For the text-containing cell, return its midpoint in (x, y) coordinate format. 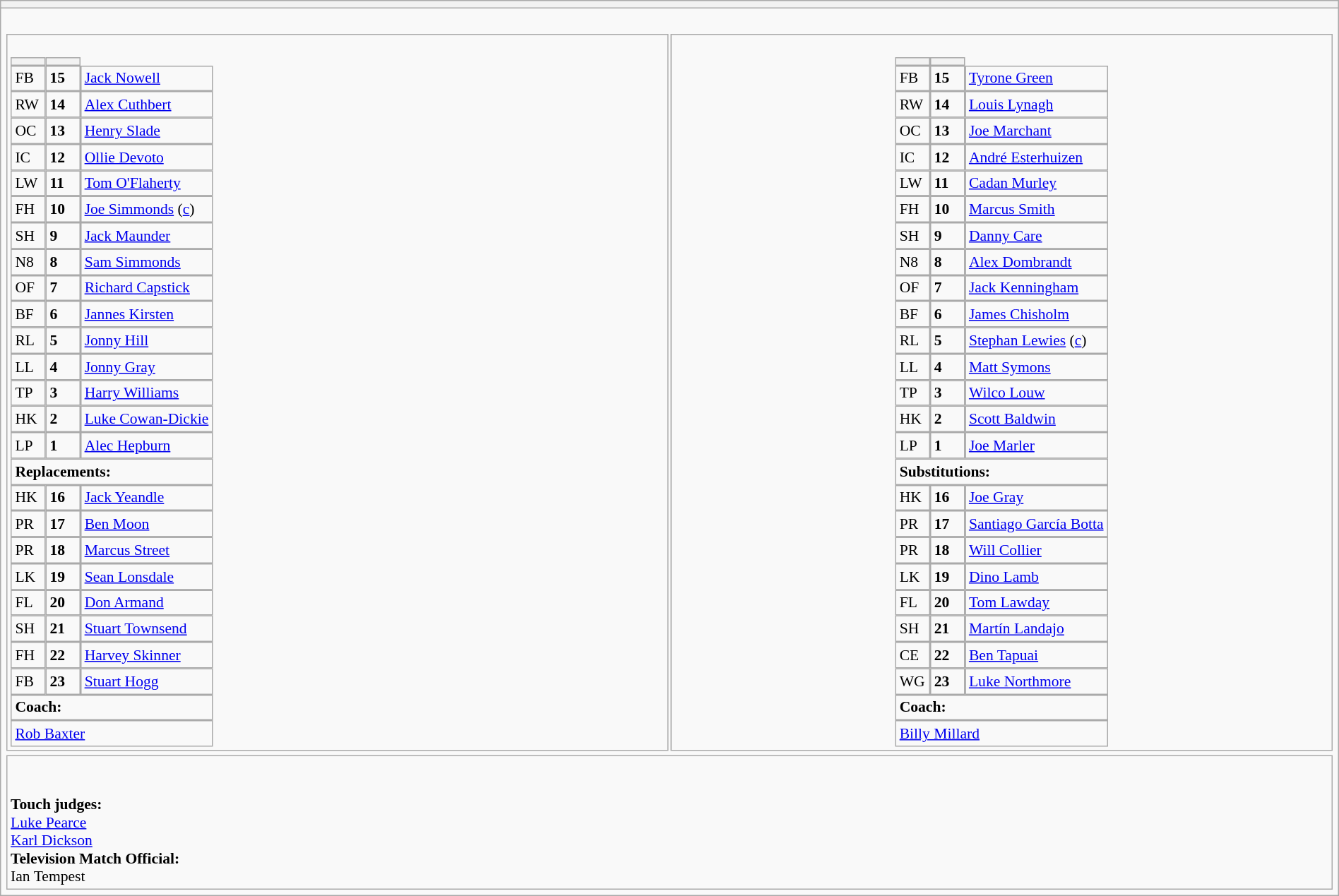
Rob Baxter (112, 733)
Richard Capstick (147, 288)
Jack Nowell (147, 78)
Will Collier (1036, 549)
Luke Cowan-Dickie (147, 419)
Joe Marchant (1036, 130)
Substitutions: (1001, 472)
CE (912, 655)
Joe Gray (1036, 497)
Tom O'Flaherty (147, 184)
Martín Landajo (1036, 628)
Ben Tapuai (1036, 655)
Ben Moon (147, 524)
Marcus Smith (1036, 209)
Don Armand (147, 603)
Alex Cuthbert (147, 104)
Billy Millard (1001, 733)
Stephan Lewies (c) (1036, 340)
Luke Northmore (1036, 681)
Alex Dombrandt (1036, 261)
Harry Williams (147, 393)
Dino Lamb (1036, 576)
Louis Lynagh (1036, 104)
Cadan Murley (1036, 184)
Jack Kenningham (1036, 288)
Wilco Louw (1036, 393)
Replacements: (112, 472)
Touch judges: Luke PearceKarl Dickson Television Match Official: Ian Tempest (669, 823)
Ollie Devoto (147, 157)
Santiago García Botta (1036, 524)
Henry Slade (147, 130)
Matt Symons (1036, 367)
Scott Baldwin (1036, 419)
James Chisholm (1036, 313)
Jack Yeandle (147, 497)
Jannes Kirsten (147, 313)
Tyrone Green (1036, 78)
Harvey Skinner (147, 655)
Stuart Townsend (147, 628)
Joe Simmonds (c) (147, 209)
Danny Care (1036, 236)
Sean Lonsdale (147, 576)
Joe Marler (1036, 445)
Jonny Hill (147, 340)
Marcus Street (147, 549)
Jonny Gray (147, 367)
Jack Maunder (147, 236)
WG (912, 681)
André Esterhuizen (1036, 157)
Alec Hepburn (147, 445)
Tom Lawday (1036, 603)
Stuart Hogg (147, 681)
Sam Simmonds (147, 261)
